Search for the cell housing the specified text and yield its [x, y] center coordinate. 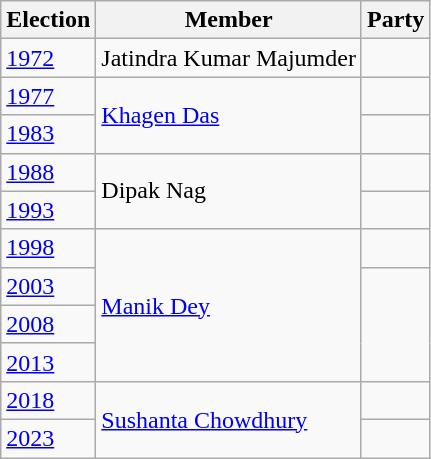
Party [395, 20]
2023 [48, 438]
Sushanta Chowdhury [229, 419]
Khagen Das [229, 115]
Jatindra Kumar Majumder [229, 58]
Manik Dey [229, 305]
Dipak Nag [229, 191]
1988 [48, 172]
2008 [48, 324]
1993 [48, 210]
2003 [48, 286]
1972 [48, 58]
1998 [48, 248]
Election [48, 20]
2013 [48, 362]
1977 [48, 96]
1983 [48, 134]
2018 [48, 400]
Member [229, 20]
